Determine the [x, y] coordinate at the center of the cell enclosing the given text.  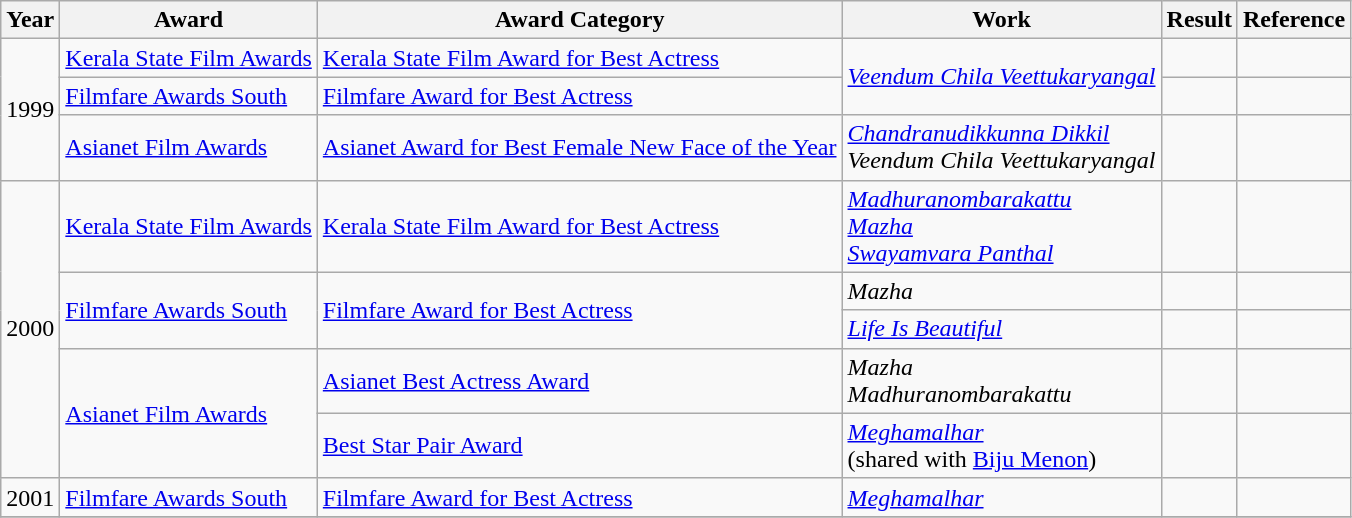
Award [188, 20]
Meghamalhar [1002, 497]
Best Star Pair Award [580, 446]
2001 [30, 497]
Mazha [1002, 291]
Award Category [580, 20]
Life Is Beautiful [1002, 329]
MazhaMadhuranombarakattu [1002, 380]
2000 [30, 329]
Work [1002, 20]
Meghamalhar(shared with Biju Menon) [1002, 446]
Year [30, 20]
1999 [30, 110]
Chandranudikkunna DikkilVeendum Chila Veettukaryangal [1002, 148]
Reference [1294, 20]
Asianet Award for Best Female New Face of the Year [580, 148]
Asianet Best Actress Award [580, 380]
MadhuranombarakattuMazha Swayamvara Panthal [1002, 226]
Veendum Chila Veettukaryangal [1002, 77]
Result [1199, 20]
